For the text-containing cell, return its midpoint in (X, Y) coordinate format. 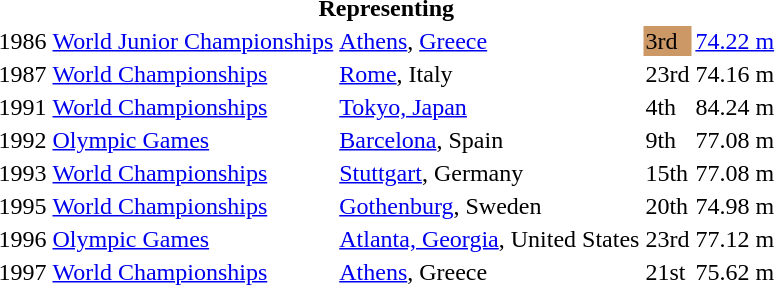
Gothenburg, Sweden (490, 206)
World Junior Championships (193, 41)
Rome, Italy (490, 74)
4th (668, 107)
Atlanta, Georgia, United States (490, 239)
3rd (668, 41)
Tokyo, Japan (490, 107)
15th (668, 173)
Athens, Greece (490, 41)
9th (668, 140)
20th (668, 206)
Stuttgart, Germany (490, 173)
Barcelona, Spain (490, 140)
